Output the (X, Y) coordinate of the center of the cell containing the given text.  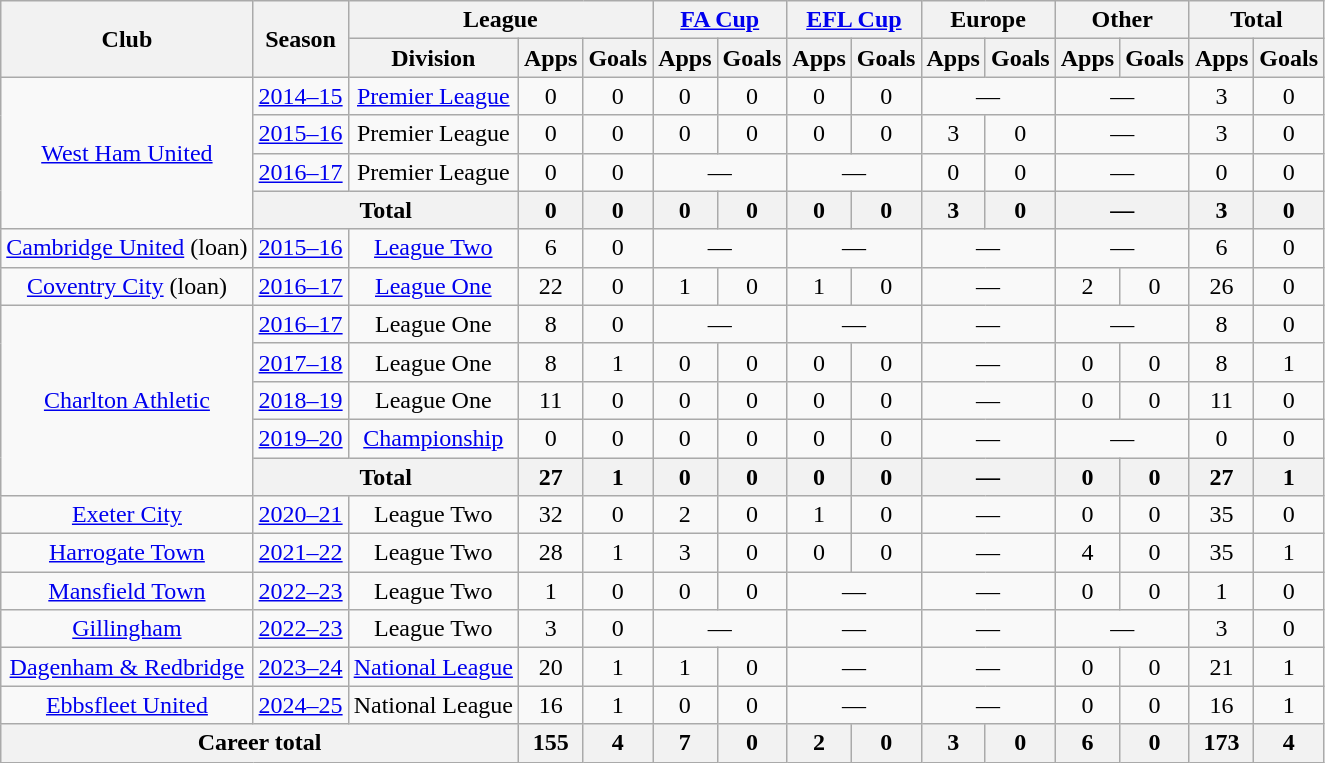
2023–24 (300, 667)
2024–25 (300, 705)
Season (300, 39)
2017–18 (300, 362)
28 (550, 553)
32 (550, 515)
Mansfield Town (127, 591)
2014–15 (300, 96)
Charlton Athletic (127, 400)
Cambridge United (loan) (127, 248)
Exeter City (127, 515)
West Ham United (127, 153)
22 (550, 286)
FA Cup (720, 20)
21 (1221, 667)
Club (127, 39)
2018–19 (300, 400)
Dagenham & Redbridge (127, 667)
2020–21 (300, 515)
Harrogate Town (127, 553)
EFL Cup (854, 20)
Ebbsfleet United (127, 705)
155 (550, 743)
Championship (433, 438)
173 (1221, 743)
2021–22 (300, 553)
Division (433, 58)
2019–20 (300, 438)
Europe (988, 20)
Career total (260, 743)
26 (1221, 286)
7 (685, 743)
Coventry City (loan) (127, 286)
20 (550, 667)
League (500, 20)
Other (1122, 20)
Gillingham (127, 629)
